Determine the [X, Y] coordinate at the center of the cell enclosing the given text.  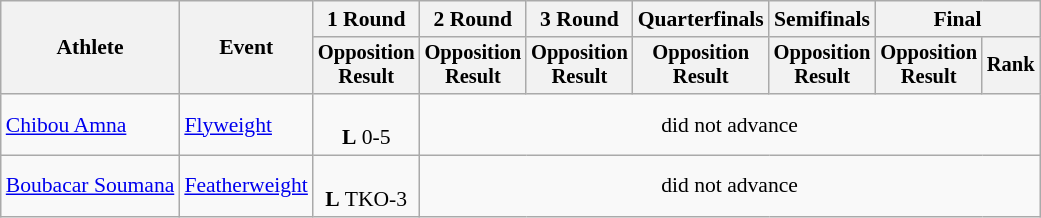
2 Round [474, 19]
Featherweight [246, 186]
Boubacar Soumana [90, 186]
Flyweight [246, 124]
Event [246, 48]
Semifinals [822, 19]
Final [957, 19]
Quarterfinals [701, 19]
Chibou Amna [90, 124]
1 Round [366, 19]
Rank [1011, 66]
3 Round [580, 19]
L 0-5 [366, 124]
Athlete [90, 48]
L TKO-3 [366, 186]
